Search for the cell housing the specified text and yield its [x, y] center coordinate. 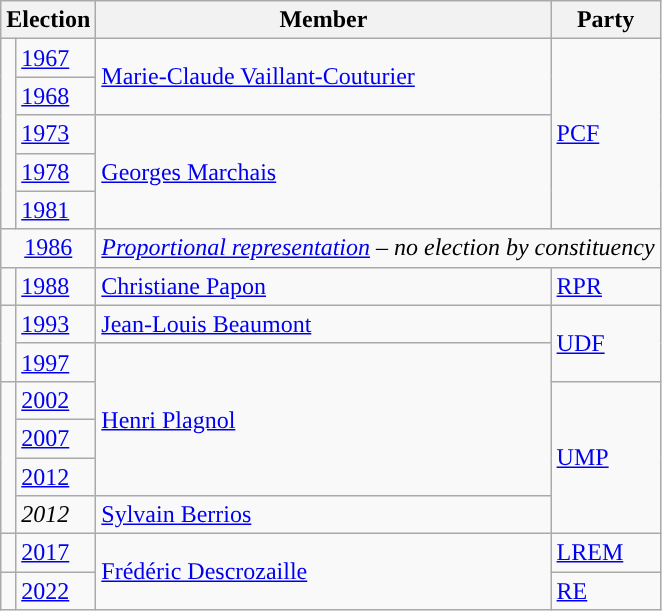
1993 [56, 324]
1981 [56, 210]
Frédéric Descrozaille [324, 572]
Sylvain Berrios [324, 515]
RPR [606, 286]
LREM [606, 553]
2007 [56, 438]
Member [324, 20]
RE [606, 591]
1967 [56, 58]
Proportional representation – no election by constituency [378, 248]
1973 [56, 134]
Election [48, 20]
1986 [48, 248]
UDF [606, 343]
UMP [606, 457]
1968 [56, 96]
Marie-Claude Vaillant-Couturier [324, 77]
Party [606, 20]
PCF [606, 134]
1978 [56, 172]
Christiane Papon [324, 286]
2017 [56, 553]
Jean-Louis Beaumont [324, 324]
Georges Marchais [324, 172]
1988 [56, 286]
Henri Plagnol [324, 419]
2022 [56, 591]
2002 [56, 400]
1997 [56, 362]
